Locate the cell with the specified text and output its [X, Y] center coordinate. 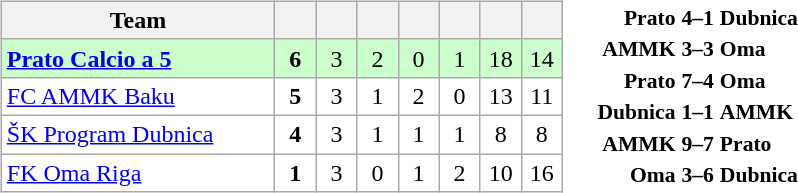
3–6 [698, 175]
14 [542, 58]
18 [500, 58]
Prato Calcio a 5 [138, 58]
FC AMMK Baku [138, 96]
13 [500, 96]
10 [500, 173]
FK Oma Riga [138, 173]
Team [138, 20]
ŠK Program Dubnica [138, 134]
3–3 [698, 49]
4–1 [698, 17]
11 [542, 96]
5 [296, 96]
Dubnica [636, 112]
Oma [636, 175]
1–1 [698, 112]
4 [296, 134]
9–7 [698, 143]
6 [296, 58]
16 [542, 173]
7–4 [698, 80]
